Scan for the cell matching the given text and deliver its [x, y] coordinate at center. 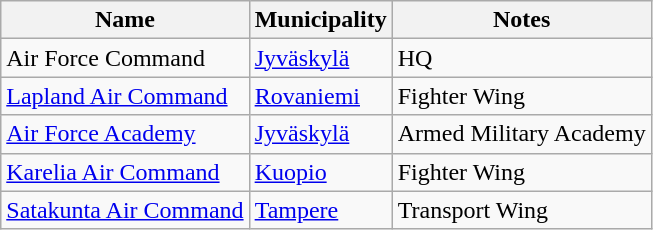
Kuopio [320, 172]
Transport Wing [522, 210]
Air Force Command [125, 58]
Satakunta Air Command [125, 210]
Air Force Academy [125, 134]
Karelia Air Command [125, 172]
Tampere [320, 210]
Lapland Air Command [125, 96]
Rovaniemi [320, 96]
Municipality [320, 20]
HQ [522, 58]
Armed Military Academy [522, 134]
Name [125, 20]
Notes [522, 20]
